Detect which cell encompasses the target text, then output its [x, y] center coordinate. 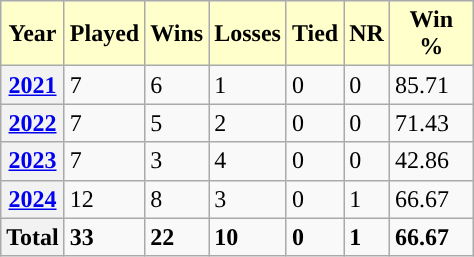
Tied [314, 34]
Total [33, 237]
42.86 [431, 161]
8 [177, 199]
12 [104, 199]
2 [248, 123]
22 [177, 237]
Win % [431, 34]
71.43 [431, 123]
2023 [33, 161]
Year [33, 34]
33 [104, 237]
6 [177, 85]
Wins [177, 34]
NR [367, 34]
2024 [33, 199]
Losses [248, 34]
Played [104, 34]
2021 [33, 85]
5 [177, 123]
2022 [33, 123]
4 [248, 161]
85.71 [431, 85]
10 [248, 237]
